Extract the [X, Y] coordinate from the center of the cell holding the provided text.  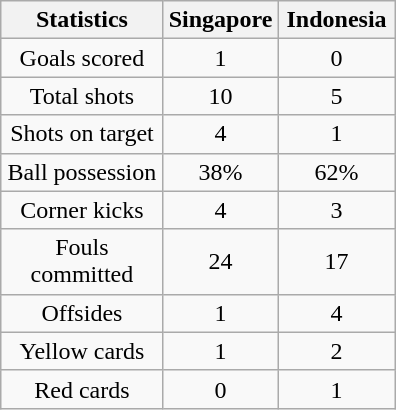
Offsides [82, 313]
Statistics [82, 20]
Total shots [82, 96]
2 [337, 351]
38% [220, 172]
Ball possession [82, 172]
24 [220, 262]
Singapore [220, 20]
Shots on target [82, 134]
10 [220, 96]
Indonesia [337, 20]
Goals scored [82, 58]
17 [337, 262]
Fouls committed [82, 262]
Yellow cards [82, 351]
3 [337, 210]
62% [337, 172]
5 [337, 96]
Red cards [82, 389]
Corner kicks [82, 210]
